Scan for the cell matching the given text and deliver its (x, y) coordinate at center. 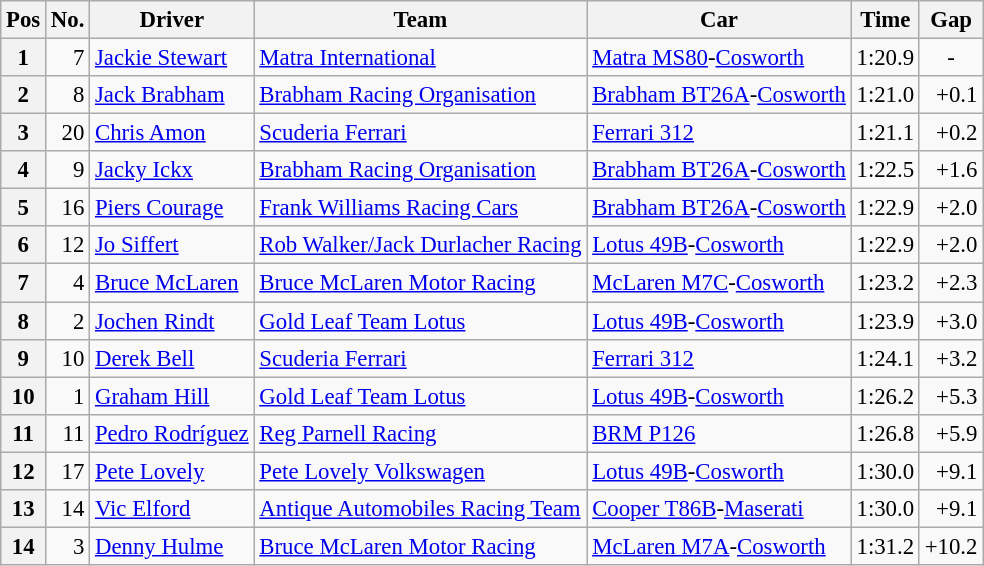
+5.3 (950, 396)
Jacky Ickx (172, 170)
BRM P126 (719, 433)
Jo Siffert (172, 245)
Matra MS80-Cosworth (719, 58)
17 (68, 471)
Gap (950, 20)
Graham Hill (172, 396)
13 (24, 509)
Derek Bell (172, 358)
Time (885, 20)
1:23.2 (885, 283)
Team (420, 20)
+1.6 (950, 170)
- (950, 58)
Vic Elford (172, 509)
1:31.2 (885, 546)
Chris Amon (172, 133)
Jochen Rindt (172, 321)
+2.3 (950, 283)
1:23.9 (885, 321)
McLaren M7A-Cosworth (719, 546)
1:22.5 (885, 170)
Bruce McLaren (172, 283)
1:26.8 (885, 433)
Jackie Stewart (172, 58)
Matra International (420, 58)
Car (719, 20)
1:24.1 (885, 358)
1:21.0 (885, 95)
Pos (24, 20)
Piers Courage (172, 208)
20 (68, 133)
No. (68, 20)
Rob Walker/Jack Durlacher Racing (420, 245)
McLaren M7C-Cosworth (719, 283)
+5.9 (950, 433)
6 (24, 245)
1:26.2 (885, 396)
+3.2 (950, 358)
Pete Lovely (172, 471)
Driver (172, 20)
Reg Parnell Racing (420, 433)
Denny Hulme (172, 546)
Cooper T86B-Maserati (719, 509)
Jack Brabham (172, 95)
1:20.9 (885, 58)
+3.0 (950, 321)
+10.2 (950, 546)
Pedro Rodríguez (172, 433)
16 (68, 208)
5 (24, 208)
Pete Lovely Volkswagen (420, 471)
Antique Automobiles Racing Team (420, 509)
Frank Williams Racing Cars (420, 208)
+0.1 (950, 95)
+0.2 (950, 133)
1:21.1 (885, 133)
